From the cell containing the given text, extract its center point as (x, y) coordinate. 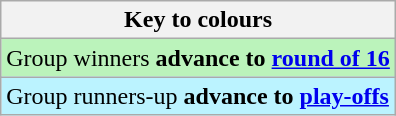
Key to colours (198, 20)
Group winners advance to round of 16 (198, 58)
Group runners-up advance to play-offs (198, 96)
